Locate the cell with the specified text and output its (X, Y) center coordinate. 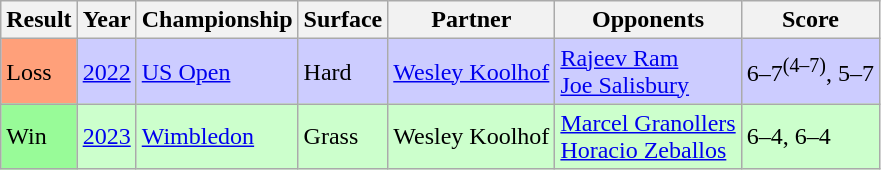
Year (106, 20)
6–7(4–7), 5–7 (810, 72)
Championship (217, 20)
Result (39, 20)
Wimbledon (217, 136)
Partner (472, 20)
Grass (343, 136)
Marcel Granollers Horacio Zeballos (648, 136)
Surface (343, 20)
Win (39, 136)
Hard (343, 72)
2022 (106, 72)
Score (810, 20)
Rajeev Ram Joe Salisbury (648, 72)
2023 (106, 136)
US Open (217, 72)
6–4, 6–4 (810, 136)
Opponents (648, 20)
Loss (39, 72)
